Output the (X, Y) coordinate of the center of the cell containing the given text.  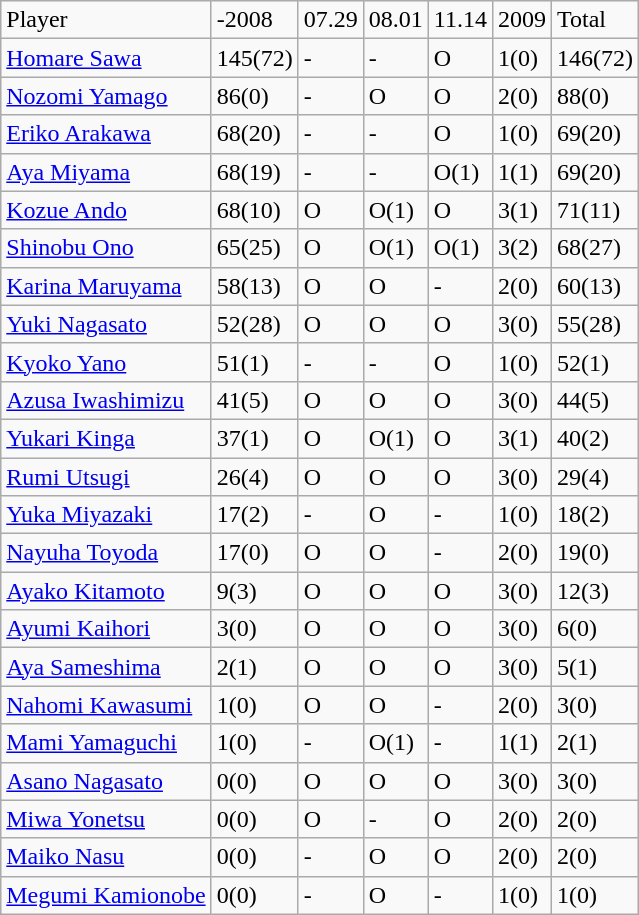
2009 (522, 20)
6(0) (596, 629)
41(5) (254, 400)
19(0) (596, 553)
Ayako Kitamoto (106, 591)
-2008 (254, 20)
Player (106, 20)
17(0) (254, 553)
68(19) (254, 172)
Miwa Yonetsu (106, 819)
17(2) (254, 515)
3(2) (522, 248)
Ayumi Kaihori (106, 629)
Karina Maruyama (106, 286)
Nahomi Kawasumi (106, 705)
65(25) (254, 248)
68(27) (596, 248)
145(72) (254, 58)
Aya Miyama (106, 172)
07.29 (330, 20)
Kyoko Yano (106, 362)
Rumi Utsugi (106, 477)
52(28) (254, 324)
9(3) (254, 591)
52(1) (596, 362)
Nozomi Yamago (106, 96)
Megumi Kamionobe (106, 895)
44(5) (596, 400)
58(13) (254, 286)
29(4) (596, 477)
Asano Nagasato (106, 781)
Aya Sameshima (106, 667)
Yukari Kinga (106, 438)
88(0) (596, 96)
12(3) (596, 591)
86(0) (254, 96)
26(4) (254, 477)
68(20) (254, 134)
68(10) (254, 210)
Azusa Iwashimizu (106, 400)
5(1) (596, 667)
Kozue Ando (106, 210)
Total (596, 20)
Shinobu Ono (106, 248)
40(2) (596, 438)
Eriko Arakawa (106, 134)
Yuka Miyazaki (106, 515)
51(1) (254, 362)
60(13) (596, 286)
11.14 (460, 20)
08.01 (396, 20)
37(1) (254, 438)
Nayuha Toyoda (106, 553)
18(2) (596, 515)
Maiko Nasu (106, 857)
Mami Yamaguchi (106, 743)
146(72) (596, 58)
Homare Sawa (106, 58)
55(28) (596, 324)
71(11) (596, 210)
Yuki Nagasato (106, 324)
